Return the [x, y] coordinate for the center point of the cell that contains the specified text.  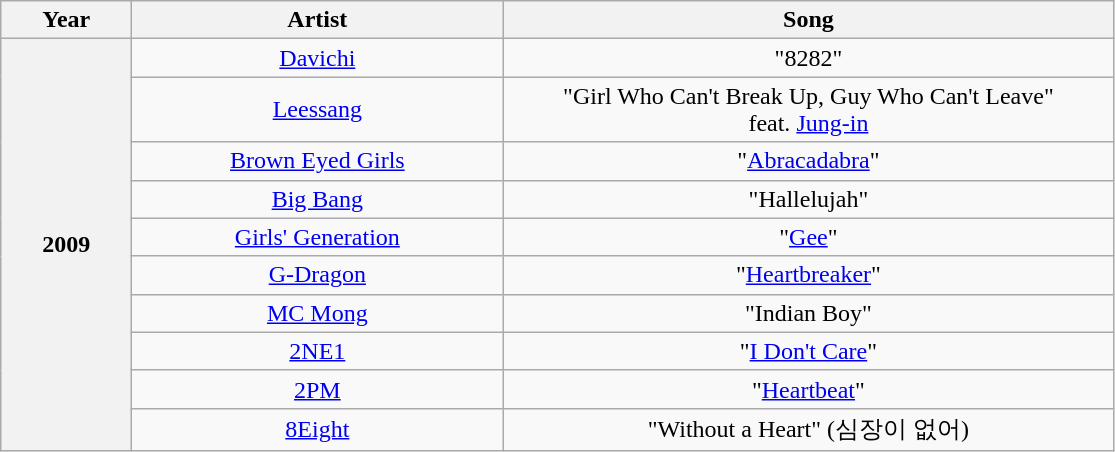
"Hallelujah" [808, 199]
G-Dragon [318, 275]
Song [808, 20]
MC Mong [318, 313]
"Indian Boy" [808, 313]
2PM [318, 389]
"Without a Heart" (심장이 없어) [808, 430]
"Heartbeat" [808, 389]
"Gee" [808, 237]
Davichi [318, 58]
"Heartbreaker" [808, 275]
Artist [318, 20]
Year [66, 20]
2NE1 [318, 351]
"Girl Who Can't Break Up, Guy Who Can't Leave"feat. Jung-in [808, 110]
"Abracadabra" [808, 161]
Brown Eyed Girls [318, 161]
"8282" [808, 58]
Big Bang [318, 199]
2009 [66, 245]
"I Don't Care" [808, 351]
Girls' Generation [318, 237]
8Eight [318, 430]
Leessang [318, 110]
